Extract the (X, Y) coordinate from the center of the cell holding the provided text.  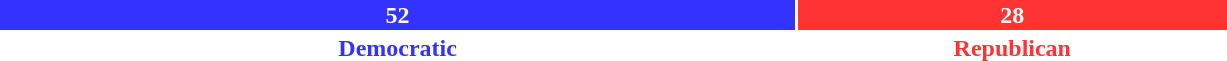
52 (398, 15)
28 (1012, 15)
